Detect which cell encompasses the target text, then output its [X, Y] center coordinate. 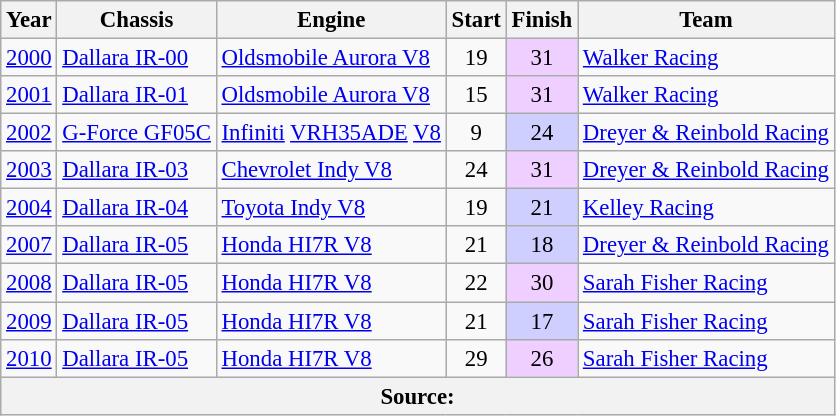
Team [706, 20]
9 [476, 133]
2004 [29, 208]
Chassis [136, 20]
30 [542, 283]
2001 [29, 95]
17 [542, 321]
G-Force GF05C [136, 133]
2000 [29, 58]
Infiniti VRH35ADE V8 [331, 133]
2009 [29, 321]
2007 [29, 245]
15 [476, 95]
Dallara IR-03 [136, 170]
Chevrolet Indy V8 [331, 170]
2008 [29, 283]
2002 [29, 133]
Dallara IR-00 [136, 58]
Kelley Racing [706, 208]
22 [476, 283]
Source: [418, 396]
2010 [29, 358]
Dallara IR-04 [136, 208]
Engine [331, 20]
Dallara IR-01 [136, 95]
Toyota Indy V8 [331, 208]
Finish [542, 20]
2003 [29, 170]
Start [476, 20]
18 [542, 245]
29 [476, 358]
26 [542, 358]
Year [29, 20]
